Locate the cell with the specified text and output its (x, y) center coordinate. 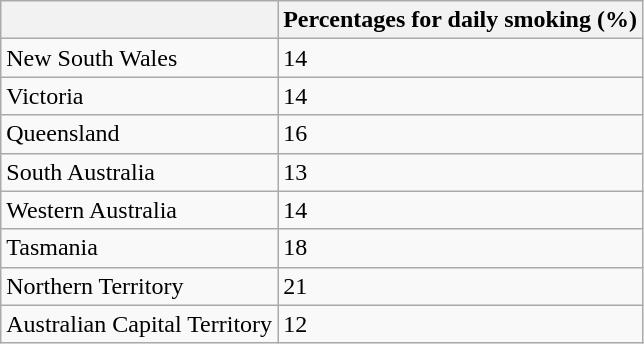
Tasmania (140, 248)
Percentages for daily smoking (%) (460, 20)
21 (460, 286)
Victoria (140, 96)
New South Wales (140, 58)
18 (460, 248)
16 (460, 134)
12 (460, 324)
Western Australia (140, 210)
13 (460, 172)
Australian Capital Territory (140, 324)
Queensland (140, 134)
South Australia (140, 172)
Northern Territory (140, 286)
